Locate the cell with the specified text and output its [X, Y] center coordinate. 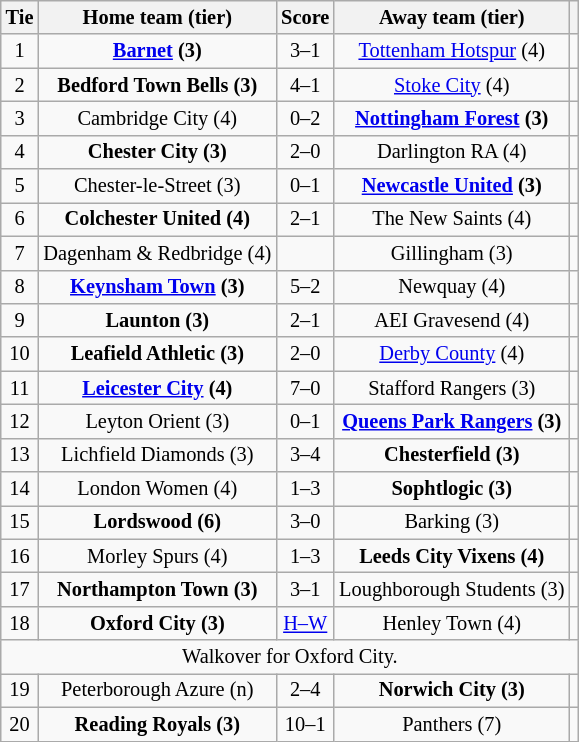
Darlington RA (4) [452, 152]
Lordswood (6) [157, 522]
1 [20, 51]
8 [20, 287]
Leyton Orient (3) [157, 421]
Score [305, 17]
20 [20, 724]
Henley Town (4) [452, 623]
Chesterfield (3) [452, 455]
6 [20, 219]
Leeds City Vixens (4) [452, 556]
Lichfield Diamonds (3) [157, 455]
18 [20, 623]
Keynsham Town (3) [157, 287]
Barking (3) [452, 522]
Chester-le-Street (3) [157, 186]
Stoke City (4) [452, 85]
Away team (tier) [452, 17]
3–0 [305, 522]
Dagenham & Redbridge (4) [157, 253]
19 [20, 690]
10 [20, 354]
17 [20, 589]
Home team (tier) [157, 17]
11 [20, 388]
Walkover for Oxford City. [290, 657]
7–0 [305, 388]
Northampton Town (3) [157, 589]
Bedford Town Bells (3) [157, 85]
0–2 [305, 118]
Stafford Rangers (3) [452, 388]
Newcastle United (3) [452, 186]
Launton (3) [157, 320]
Leicester City (4) [157, 388]
Norwich City (3) [452, 690]
Barnet (3) [157, 51]
Panthers (7) [452, 724]
3 [20, 118]
Oxford City (3) [157, 623]
10–1 [305, 724]
AEI Gravesend (4) [452, 320]
Gillingham (3) [452, 253]
15 [20, 522]
3–4 [305, 455]
12 [20, 421]
7 [20, 253]
2–4 [305, 690]
Peterborough Azure (n) [157, 690]
4 [20, 152]
Morley Spurs (4) [157, 556]
13 [20, 455]
Chester City (3) [157, 152]
London Women (4) [157, 489]
5–2 [305, 287]
Newquay (4) [452, 287]
Reading Royals (3) [157, 724]
Derby County (4) [452, 354]
Cambridge City (4) [157, 118]
The New Saints (4) [452, 219]
Loughborough Students (3) [452, 589]
9 [20, 320]
Queens Park Rangers (3) [452, 421]
4–1 [305, 85]
Tottenham Hotspur (4) [452, 51]
2 [20, 85]
Leafield Athletic (3) [157, 354]
Nottingham Forest (3) [452, 118]
Colchester United (4) [157, 219]
5 [20, 186]
14 [20, 489]
Tie [20, 17]
16 [20, 556]
H–W [305, 623]
Sophtlogic (3) [452, 489]
